Pinpoint the cell where the given text exists, returning its [X, Y] midpoint coordinate. 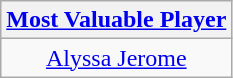
Alyssa Jerome [116, 58]
Most Valuable Player [116, 20]
